For the text-containing cell, return its midpoint in (X, Y) coordinate format. 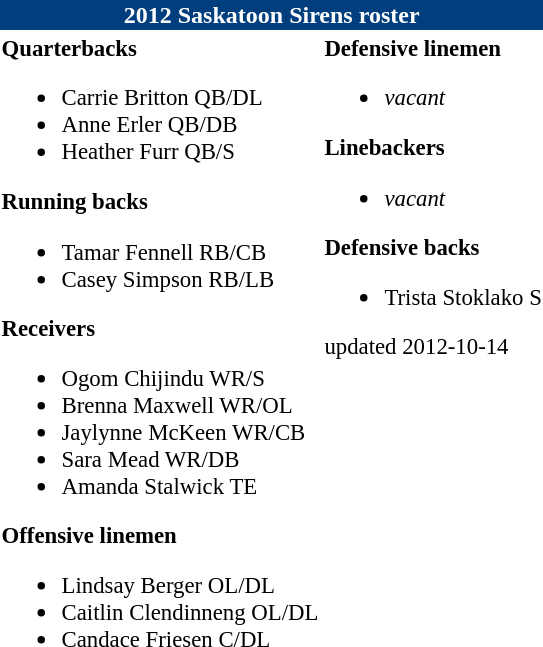
2012 Saskatoon Sirens roster (272, 15)
